Determine the (X, Y) coordinate at the center of the cell enclosing the given text.  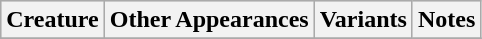
Other Appearances (209, 20)
Variants (363, 20)
Notes (446, 20)
Creature (52, 20)
